Extract the (x, y) coordinate from the center of the cell holding the provided text.  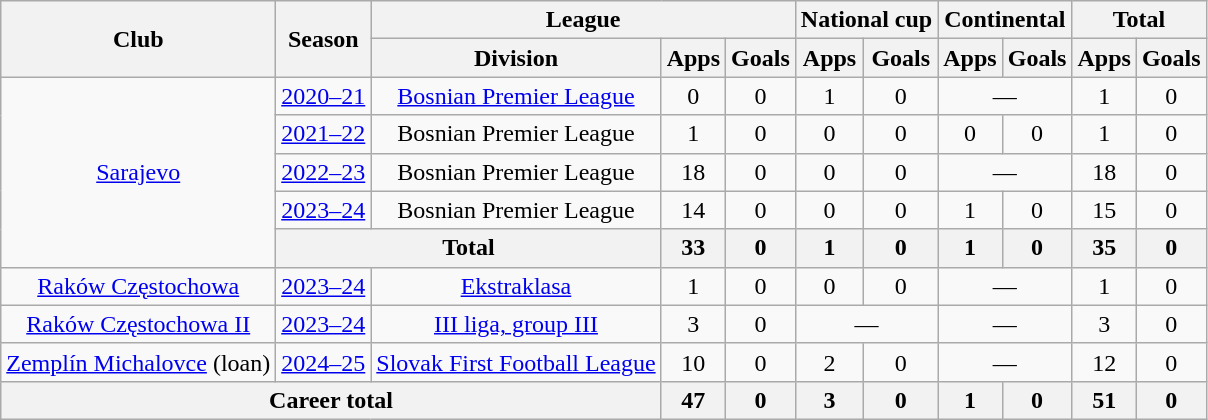
Raków Częstochowa (138, 286)
14 (693, 210)
Continental (1005, 20)
National cup (866, 20)
12 (1104, 362)
2020–21 (324, 96)
10 (693, 362)
35 (1104, 248)
51 (1104, 400)
Sarajevo (138, 172)
Season (324, 39)
Slovak First Football League (516, 362)
Zemplín Michalovce (loan) (138, 362)
33 (693, 248)
47 (693, 400)
2022–23 (324, 172)
2024–25 (324, 362)
III liga, group III (516, 324)
15 (1104, 210)
2021–22 (324, 134)
Ekstraklasa (516, 286)
Club (138, 39)
League (584, 20)
2 (829, 362)
Raków Częstochowa II (138, 324)
Career total (331, 400)
Division (516, 58)
